Determine the (x, y) coordinate at the center of the cell enclosing the given text.  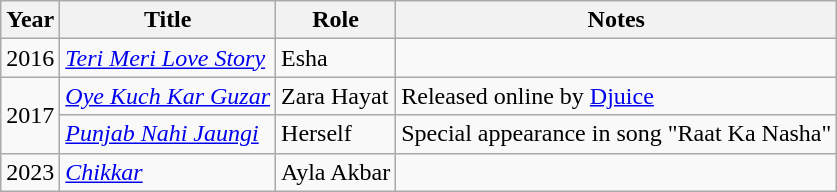
Teri Meri Love Story (168, 58)
Year (30, 20)
Role (336, 20)
2023 (30, 172)
Chikkar (168, 172)
Title (168, 20)
2016 (30, 58)
Herself (336, 134)
Released online by Djuice (616, 96)
Zara Hayat (336, 96)
Punjab Nahi Jaungi (168, 134)
2017 (30, 115)
Notes (616, 20)
Special appearance in song "Raat Ka Nasha" (616, 134)
Oye Kuch Kar Guzar (168, 96)
Ayla Akbar (336, 172)
Esha (336, 58)
